Extract the (x, y) coordinate from the center of the cell holding the provided text.  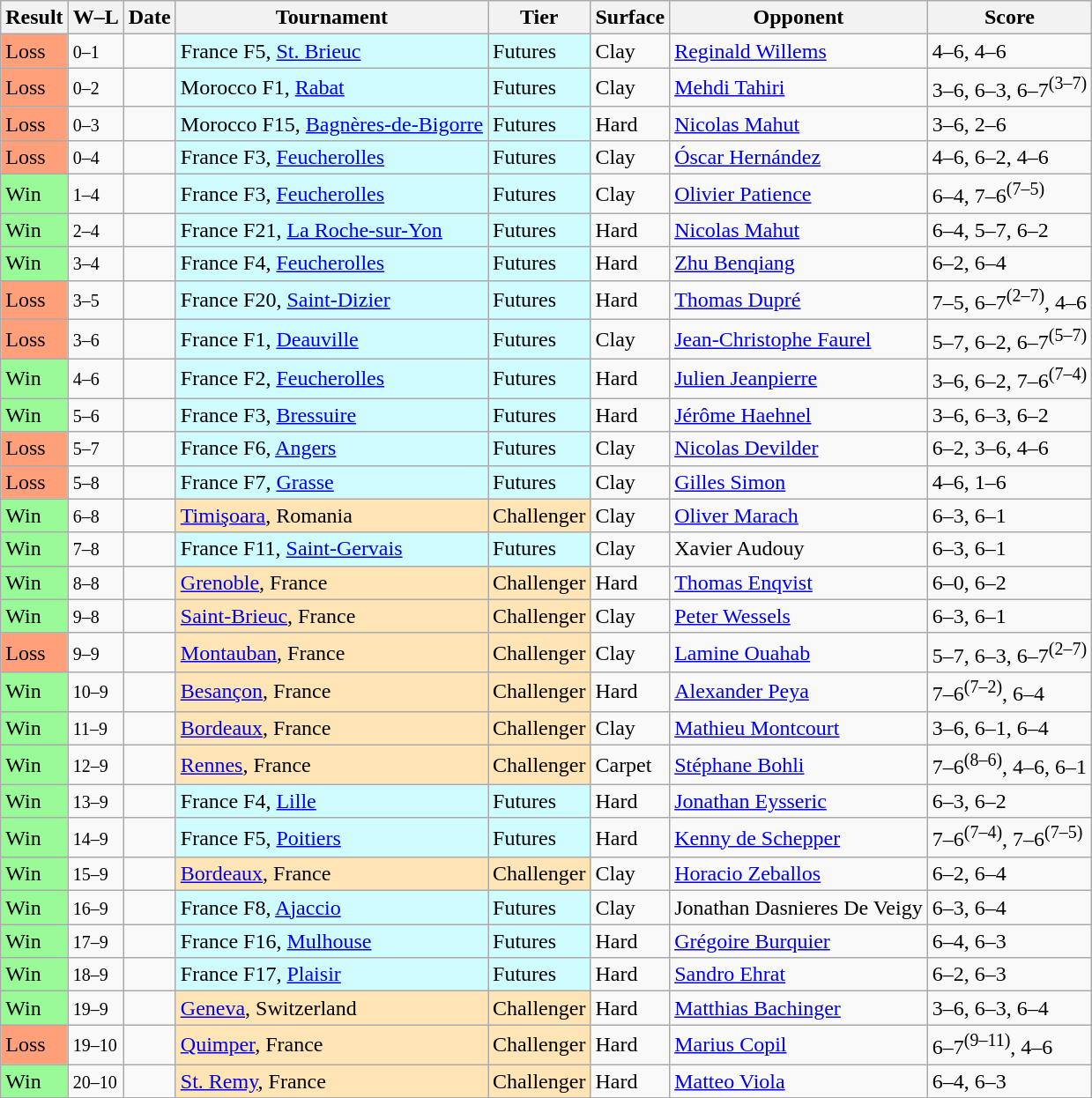
6–7(9–11), 4–6 (1009, 1045)
17–9 (95, 941)
0–3 (95, 123)
19–9 (95, 1008)
Quimper, France (331, 1045)
Matthias Bachinger (799, 1008)
France F21, La Roche-sur-Yon (331, 230)
Stéphane Bohli (799, 765)
7–6(7–2), 6–4 (1009, 693)
7–6(8–6), 4–6, 6–1 (1009, 765)
Date (150, 18)
3–6, 6–3, 6–4 (1009, 1008)
3–6 (95, 340)
2–4 (95, 230)
Nicolas Devilder (799, 449)
5–7, 6–2, 6–7(5–7) (1009, 340)
3–6, 2–6 (1009, 123)
7–6(7–4), 7–6(7–5) (1009, 837)
France F11, Saint-Gervais (331, 549)
France F4, Feucherolles (331, 263)
6–4, 5–7, 6–2 (1009, 230)
6–2, 6–3 (1009, 975)
St. Remy, France (331, 1081)
France F6, Angers (331, 449)
3–6, 6–3, 6–7(3–7) (1009, 88)
10–9 (95, 693)
0–4 (95, 157)
France F7, Grasse (331, 482)
France F16, Mulhouse (331, 941)
3–6, 6–3, 6–2 (1009, 415)
Xavier Audouy (799, 549)
0–1 (95, 51)
Tier (539, 18)
Morocco F1, Rabat (331, 88)
3–6, 6–2, 7–6(7–4) (1009, 379)
Julien Jeanpierre (799, 379)
Montauban, France (331, 652)
Result (34, 18)
0–2 (95, 88)
France F1, Deauville (331, 340)
3–5 (95, 300)
Timişoara, Romania (331, 516)
Mathieu Montcourt (799, 728)
4–6, 6–2, 4–6 (1009, 157)
Grenoble, France (331, 582)
5–8 (95, 482)
Alexander Peya (799, 693)
4–6, 4–6 (1009, 51)
France F3, Bressuire (331, 415)
Reginald Willems (799, 51)
Zhu Benqiang (799, 263)
Marius Copil (799, 1045)
3–6, 6–1, 6–4 (1009, 728)
15–9 (95, 874)
Morocco F15, Bagnères-de-Bigorre (331, 123)
6–0, 6–2 (1009, 582)
Matteo Viola (799, 1081)
Gilles Simon (799, 482)
Carpet (630, 765)
11–9 (95, 728)
France F2, Feucherolles (331, 379)
6–3, 6–4 (1009, 908)
3–4 (95, 263)
Horacio Zeballos (799, 874)
5–7 (95, 449)
France F5, St. Brieuc (331, 51)
Geneva, Switzerland (331, 1008)
Sandro Ehrat (799, 975)
Score (1009, 18)
13–9 (95, 801)
6–4, 7–6(7–5) (1009, 194)
4–6 (95, 379)
Olivier Patience (799, 194)
Jérôme Haehnel (799, 415)
9–8 (95, 616)
W–L (95, 18)
Thomas Dupré (799, 300)
Rennes, France (331, 765)
Óscar Hernández (799, 157)
Lamine Ouahab (799, 652)
Besançon, France (331, 693)
6–2, 3–6, 4–6 (1009, 449)
Grégoire Burquier (799, 941)
9–9 (95, 652)
Jonathan Dasnieres De Veigy (799, 908)
5–6 (95, 415)
7–5, 6–7(2–7), 4–6 (1009, 300)
Kenny de Schepper (799, 837)
8–8 (95, 582)
France F4, Lille (331, 801)
Peter Wessels (799, 616)
6–3, 6–2 (1009, 801)
France F8, Ajaccio (331, 908)
12–9 (95, 765)
18–9 (95, 975)
16–9 (95, 908)
14–9 (95, 837)
France F5, Poitiers (331, 837)
5–7, 6–3, 6–7(2–7) (1009, 652)
Jean-Christophe Faurel (799, 340)
France F17, Plaisir (331, 975)
Opponent (799, 18)
Tournament (331, 18)
6–8 (95, 516)
Mehdi Tahiri (799, 88)
Saint-Brieuc, France (331, 616)
France F20, Saint-Dizier (331, 300)
20–10 (95, 1081)
4–6, 1–6 (1009, 482)
1–4 (95, 194)
Thomas Enqvist (799, 582)
Oliver Marach (799, 516)
Surface (630, 18)
7–8 (95, 549)
Jonathan Eysseric (799, 801)
19–10 (95, 1045)
